Return (X, Y) of the center of cell containing provided text 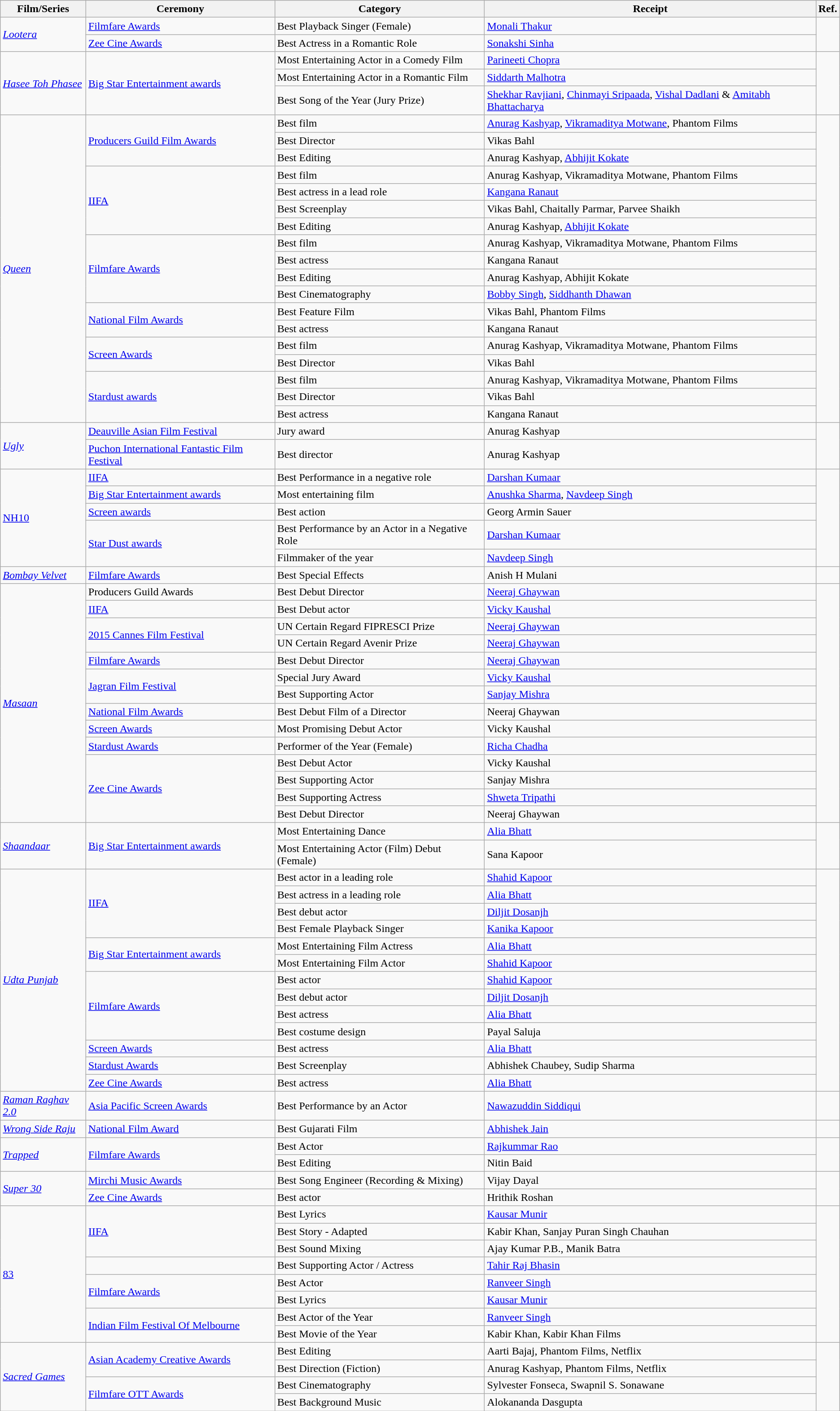
Sonakshi Sinha (650, 43)
Performer of the Year (Female) (380, 746)
Rajkummar Rao (650, 1146)
Most Entertaining Actor (Film) Debut (Female) (380, 855)
2015 Cannes Film Festival (180, 635)
Kabir Khan, Sanjay Puran Singh Chauhan (650, 1231)
NH10 (43, 517)
Most Entertaining Film Actress (380, 946)
Best Debut actor (380, 609)
Monali Thakur (650, 26)
Best Song Engineer (Recording & Mixing) (380, 1180)
Raman Raghav 2.0 (43, 1106)
Best Female Playback Singer (380, 929)
Puchon International Fantastic Film Festival (180, 454)
Star Dust awards (180, 543)
Sacred Games (43, 1376)
Best Performance by an Actor in a Negative Role (380, 535)
Ceremony (180, 9)
Wrong Side Raju (43, 1129)
Anurag Kashyap, Phantom Films, Netflix (650, 1368)
Deauville Asian Film Festival (180, 431)
Category (380, 9)
Best Performance by an Actor (380, 1106)
Best Supporting Actor / Actress (380, 1266)
Vijay Dayal (650, 1180)
Best Playback Singer (Female) (380, 26)
Best Movie of the Year (380, 1334)
Abhishek Chaubey, Sudip Sharma (650, 1065)
UN Certain Regard Avenir Prize (380, 643)
Shekhar Ravjiani, Chinmayi Sripaada, Vishal Dadlani & Amitabh Bhattacharya (650, 101)
Best action (380, 511)
Payal Saluja (650, 1031)
Most Entertaining Dance (380, 831)
Bobby Singh, Siddhanth Dhawan (650, 295)
Aarti Bajaj, Phantom Films, Netflix (650, 1351)
Best Actress in a Romantic Role (380, 43)
National Film Award (180, 1129)
Most Entertaining Actor in a Romantic Film (380, 77)
Sana Kapoor (650, 855)
Best Debut Actor (380, 763)
Nitin Baid (650, 1163)
UN Certain Regard FIPRESCI Prize (380, 626)
Jagran Film Festival (180, 686)
Bombay Velvet (43, 575)
Anish H Mulani (650, 575)
Anushka Sharma, Navdeep Singh (650, 494)
Tahir Raj Bhasin (650, 1266)
Best actress in a lead role (380, 192)
Navdeep Singh (650, 558)
Best Story - Adapted (380, 1231)
Ajay Kumar P.B., Manik Batra (650, 1248)
Georg Armin Sauer (650, 511)
Most Entertaining Actor in a Comedy Film (380, 60)
Film/Series (43, 9)
Best actress in a leading role (380, 895)
Filmmaker of the year (380, 558)
Filmfare OTT Awards (180, 1394)
Most Entertaining Film Actor (380, 963)
Super 30 (43, 1189)
Best director (380, 454)
Asia Pacific Screen Awards (180, 1106)
Best Performance in a negative role (380, 477)
Udta Punjab (43, 980)
Queen (43, 268)
Receipt (650, 9)
Best Debut Film of a Director (380, 712)
Masaan (43, 703)
Vikas Bahl, Chaitally Parmar, Parvee Shaikh (650, 209)
Siddarth Malhotra (650, 77)
Best Gujarati Film (380, 1129)
Jury award (380, 431)
Stardust awards (180, 397)
Mirchi Music Awards (180, 1180)
Special Jury Award (380, 677)
Best Sound Mixing (380, 1248)
Shaandaar (43, 846)
Best costume design (380, 1031)
Richa Chadha (650, 746)
83 (43, 1274)
Ref. (827, 9)
Best Direction (Fiction) (380, 1368)
Sylvester Fonseca, Swapnil S. Sonawane (650, 1385)
Indian Film Festival Of Melbourne (180, 1325)
Hrithik Roshan (650, 1197)
Lootera (43, 35)
Best Song of the Year (Jury Prize) (380, 101)
Nawazuddin Siddiqui (650, 1106)
Most entertaining film (380, 494)
Kabir Khan, Kabir Khan Films (650, 1334)
Ugly (43, 445)
Asian Academy Creative Awards (180, 1359)
Producers Guild Awards (180, 592)
Parineeti Chopra (650, 60)
Screen awards (180, 511)
Producers Guild Film Awards (180, 141)
Best Feature Film (380, 312)
Alokananda Dasgupta (650, 1402)
Shweta Tripathi (650, 797)
Best Special Effects (380, 575)
Vikas Bahl, Phantom Films (650, 312)
Abhishek Jain (650, 1129)
Kanika Kapoor (650, 929)
Best actor in a leading role (380, 878)
Best Actor of the Year (380, 1317)
Most Promising Debut Actor (380, 729)
Best Background Music (380, 1402)
Trapped (43, 1155)
Best Supporting Actress (380, 797)
Hasee Toh Phasee (43, 84)
